Search for the cell housing the specified text and yield its (x, y) center coordinate. 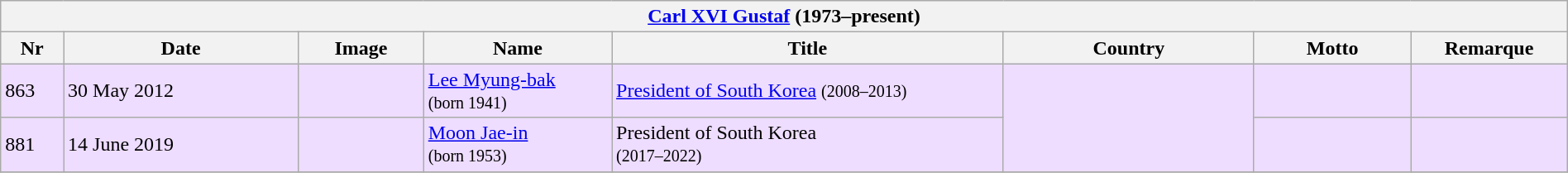
Name (518, 48)
Country (1128, 48)
Remarque (1489, 48)
President of South Korea(2017–2022) (808, 144)
30 May 2012 (181, 91)
Title (808, 48)
Motto (1331, 48)
14 June 2019 (181, 144)
Carl XVI Gustaf (1973–present) (784, 17)
President of South Korea (2008–2013) (808, 91)
Image (361, 48)
Nr (32, 48)
863 (32, 91)
Date (181, 48)
Moon Jae-in(born 1953) (518, 144)
Lee Myung-bak(born 1941) (518, 91)
881 (32, 144)
